Determine the [x, y] coordinate at the center of the cell enclosing the given text.  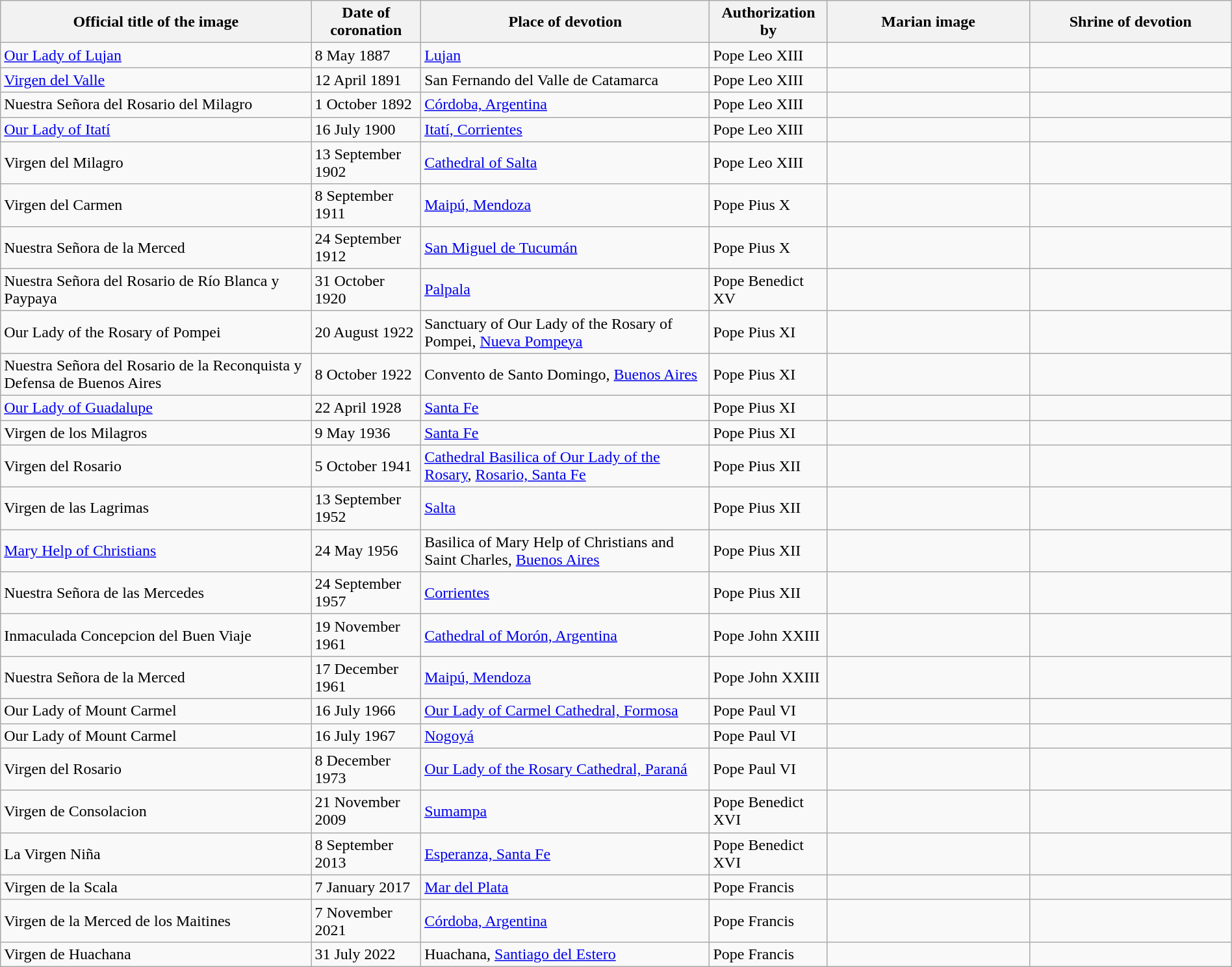
Salta [565, 508]
Cathedral of Morón, Argentina [565, 636]
24 September 1912 [366, 247]
12 April 1891 [366, 80]
8 September 1911 [366, 205]
Mar del Plata [565, 887]
7 January 2017 [366, 887]
Virgen de los Milagros [156, 432]
Virgen de la Merced de los Maitines [156, 920]
San Miguel de Tucumán [565, 247]
Pope Benedict XV [768, 290]
7 November 2021 [366, 920]
Huachana, Santiago del Estero [565, 954]
31 October 1920 [366, 290]
19 November 1961 [366, 636]
Virgen del Carmen [156, 205]
24 September 1957 [366, 593]
Shrine of devotion [1131, 22]
Our Lady of Itatí [156, 129]
San Fernando del Valle de Catamarca [565, 80]
Official title of the image [156, 22]
Esperanza, Santa Fe [565, 854]
Virgen del Milagro [156, 162]
Nuestra Señora del Rosario de Río Blanca y Paypaya [156, 290]
Our Lady of Guadalupe [156, 407]
5 October 1941 [366, 467]
8 September 2013 [366, 854]
Nuestra Señora del Rosario del Milagro [156, 105]
Virgen de la Scala [156, 887]
Virgen de las Lagrimas [156, 508]
Nuestra Señora del Rosario de la Reconquista y Defensa de Buenos Aires [156, 374]
31 July 2022 [366, 954]
Our Lady of the Rosary Cathedral, Paraná [565, 769]
13 September 1902 [366, 162]
Place of devotion [565, 22]
16 July 1900 [366, 129]
16 July 1966 [366, 711]
9 May 1936 [366, 432]
Date of coronation [366, 22]
Marian image [928, 22]
Our Lady of Carmel Cathedral, Formosa [565, 711]
16 July 1967 [366, 736]
Nogoyá [565, 736]
Sumampa [565, 811]
20 August 1922 [366, 331]
8 May 1887 [366, 55]
Convento de Santo Domingo, Buenos Aires [565, 374]
Authorization by [768, 22]
Lujan [565, 55]
La Virgen Niña [156, 854]
Itatí, Corrientes [565, 129]
1 October 1892 [366, 105]
Corrientes [565, 593]
Mary Help of Christians [156, 551]
17 December 1961 [366, 677]
Inmaculada Concepcion del Buen Viaje [156, 636]
8 December 1973 [366, 769]
Sanctuary of Our Lady of the Rosary of Pompei, Nueva Pompeya [565, 331]
Our Lady of the Rosary of Pompei [156, 331]
8 October 1922 [366, 374]
13 September 1952 [366, 508]
Virgen del Valle [156, 80]
Our Lady of Lujan [156, 55]
21 November 2009 [366, 811]
Cathedral of Salta [565, 162]
Basilica of Mary Help of Christians and Saint Charles, Buenos Aires [565, 551]
24 May 1956 [366, 551]
Palpala [565, 290]
Virgen de Consolacion [156, 811]
22 April 1928 [366, 407]
Nuestra Señora de las Mercedes [156, 593]
Cathedral Basilica of Our Lady of the Rosary, Rosario, Santa Fe [565, 467]
Virgen de Huachana [156, 954]
